Output the [X, Y] coordinate of the center of the cell containing the given text.  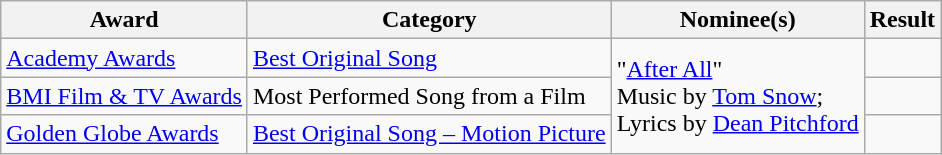
BMI Film & TV Awards [124, 96]
Best Original Song [429, 58]
Category [429, 20]
Nominee(s) [738, 20]
Golden Globe Awards [124, 134]
Result [902, 20]
Best Original Song – Motion Picture [429, 134]
Most Performed Song from a Film [429, 96]
Award [124, 20]
Academy Awards [124, 58]
"After All" Music by Tom Snow; Lyrics by Dean Pitchford [738, 96]
